Determine the (x, y) coordinate at the center of the cell enclosing the given text.  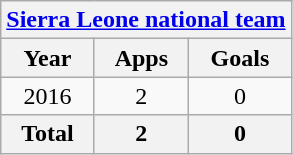
2016 (48, 96)
Total (48, 134)
Apps (142, 58)
Year (48, 58)
Sierra Leone national team (146, 20)
Goals (240, 58)
